Output the (X, Y) coordinate of the center of the cell containing the given text.  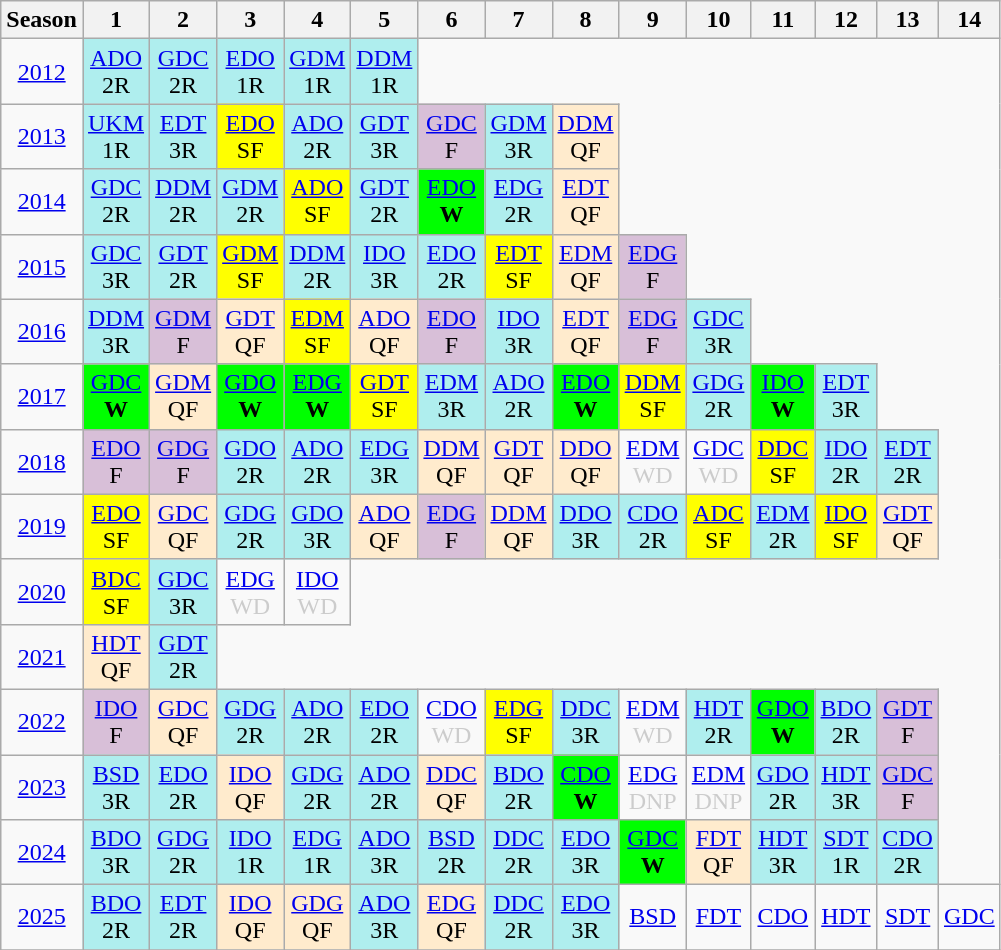
1 (116, 20)
3 (250, 20)
EDM3R (452, 396)
EDGWD (250, 592)
CDO (783, 918)
2018 (42, 462)
DDCQF (452, 786)
2012 (42, 72)
BSD3R (116, 786)
2024 (42, 852)
12 (846, 20)
GDT3R (384, 136)
BDCSF (116, 592)
FDT (718, 918)
ADCSF (718, 526)
GDGQF (318, 918)
BSD2R (452, 852)
GDMQF (184, 396)
GDO3R (318, 526)
EDGDNP (652, 786)
EDG2R (518, 202)
IDOSF (846, 526)
GDCWD (718, 462)
GDC (969, 918)
8 (586, 20)
6 (452, 20)
EDO1R (250, 72)
GDMSF (250, 266)
2023 (42, 786)
FDTQF (718, 852)
HDTQF (116, 656)
BSD (652, 918)
14 (969, 20)
SDT (908, 918)
DDM3R (116, 332)
CDOWD (452, 722)
GDGF (184, 462)
EDTSF (518, 266)
Season (42, 20)
2019 (42, 526)
UKM1R (116, 136)
IDOW (783, 396)
GDM3R (518, 136)
IDOF (116, 722)
GDM1R (318, 72)
BDO3R (116, 852)
4 (318, 20)
EDM2R (783, 526)
10 (718, 20)
EDGSF (518, 722)
EDG3R (384, 462)
2013 (42, 136)
IDO2R (846, 462)
GDTF (908, 722)
2016 (42, 332)
EDMSF (318, 332)
DDO3R (586, 526)
HDT (846, 918)
GDMF (184, 332)
DDOQF (586, 462)
2014 (42, 202)
EDGW (318, 396)
11 (783, 20)
DDC3R (586, 722)
EDG1R (318, 852)
13 (908, 20)
2 (184, 20)
GDTSF (384, 396)
EDMDNP (718, 786)
CDOW (586, 786)
2017 (42, 396)
7 (518, 20)
2015 (42, 266)
5 (384, 20)
SDT1R (846, 852)
IDOWD (318, 592)
9 (652, 20)
2022 (42, 722)
GDM2R (250, 202)
2021 (42, 656)
EDMQF (586, 266)
2025 (42, 918)
EDGQF (452, 918)
DDCSF (783, 462)
ADOSF (318, 202)
DDMSF (652, 396)
2020 (42, 592)
IDO1R (250, 852)
HDT2R (718, 722)
DDM1R (384, 72)
